Search for the cell housing the specified text and yield its [X, Y] center coordinate. 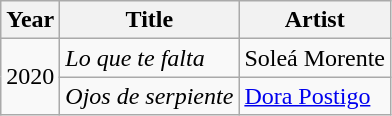
Title [150, 20]
Year [30, 20]
Ojos de serpiente [150, 96]
Soleá Morente [315, 58]
Dora Postigo [315, 96]
2020 [30, 77]
Artist [315, 20]
Lo que te falta [150, 58]
